Provide the [x, y] coordinate of the cell's center where the given text is located.  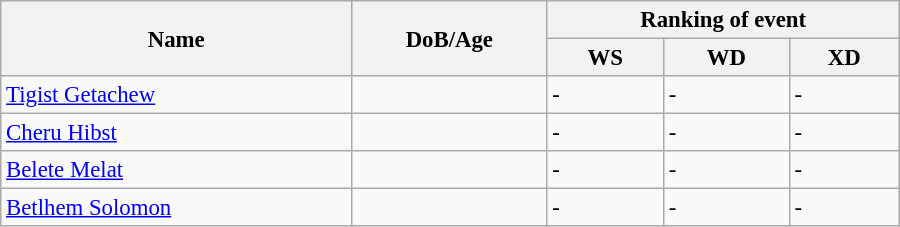
Ranking of event [723, 20]
Cheru Hibst [176, 133]
DoB/Age [450, 38]
Tigist Getachew [176, 95]
XD [844, 58]
WD [726, 58]
Belete Melat [176, 170]
Name [176, 38]
WS [605, 58]
Betlhem Solomon [176, 208]
